Extract the (x, y) coordinate from the center of the cell holding the provided text.  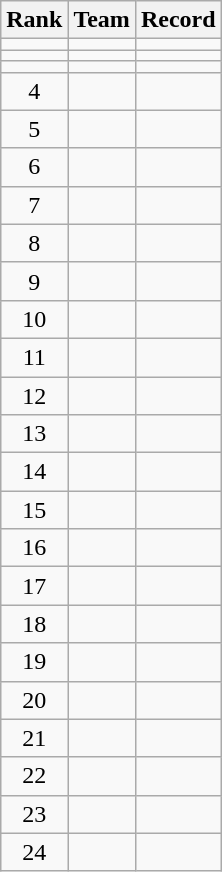
7 (34, 205)
24 (34, 852)
15 (34, 510)
Team (102, 20)
10 (34, 319)
19 (34, 662)
6 (34, 167)
9 (34, 281)
17 (34, 586)
8 (34, 243)
Record (178, 20)
21 (34, 738)
13 (34, 434)
Rank (34, 20)
18 (34, 624)
4 (34, 91)
22 (34, 776)
23 (34, 814)
11 (34, 357)
20 (34, 700)
14 (34, 472)
16 (34, 548)
12 (34, 395)
5 (34, 129)
